From the cell containing the given text, extract its center point as (X, Y) coordinate. 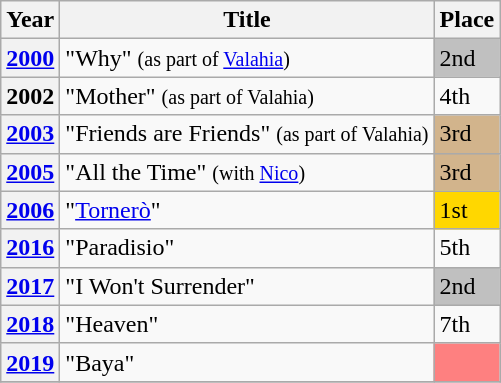
Title (247, 20)
2019 (30, 362)
2016 (30, 248)
"Tornerò" (247, 210)
"Why" (as part of Valahia) (247, 58)
2000 (30, 58)
"Baya" (247, 362)
2006 (30, 210)
7th (467, 324)
2005 (30, 172)
"Mother" (as part of Valahia) (247, 96)
1st (467, 210)
2017 (30, 286)
2018 (30, 324)
4th (467, 96)
"I Won't Surrender" (247, 286)
"Paradisio" (247, 248)
2003 (30, 134)
"All the Time" (with Nico) (247, 172)
2002 (30, 96)
"Friends are Friends" (as part of Valahia) (247, 134)
5th (467, 248)
"Heaven" (247, 324)
Year (30, 20)
Place (467, 20)
